Identify which cell holds the provided text, then report its [X, Y] central coordinate. 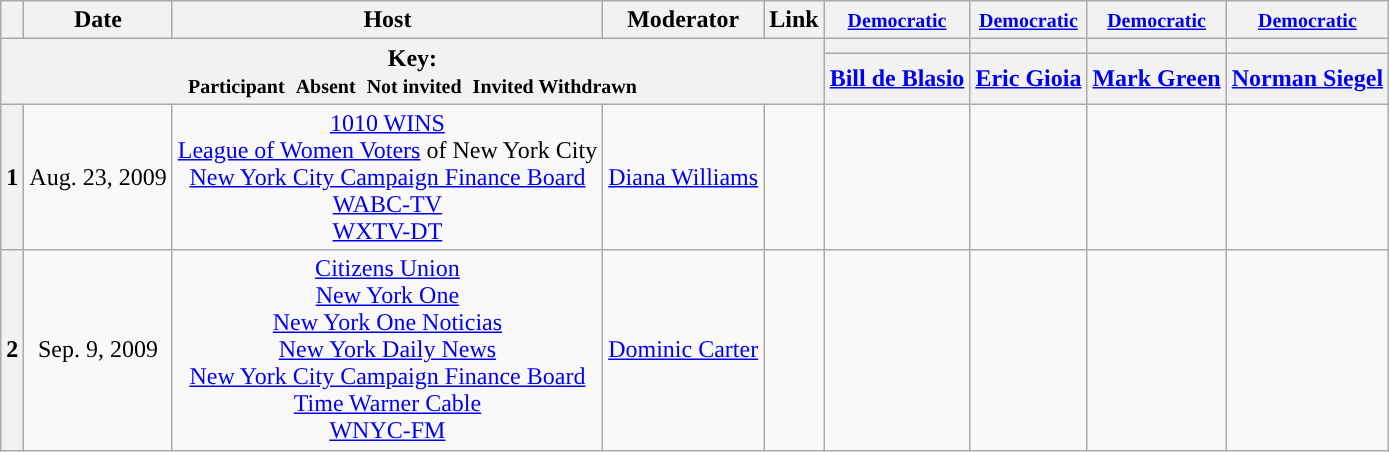
Dominic Carter [684, 350]
Host [387, 20]
Moderator [684, 20]
2 [12, 350]
1 [12, 177]
Bill de Blasio [897, 78]
Eric Gioia [1028, 78]
Link [794, 20]
Mark Green [1156, 78]
Date [98, 20]
Aug. 23, 2009 [98, 177]
Diana Williams [684, 177]
Sep. 9, 2009 [98, 350]
Citizens UnionNew York OneNew York One NoticiasNew York Daily NewsNew York City Campaign Finance BoardTime Warner CableWNYC-FM [387, 350]
Key: Participant Absent Not invited Invited Withdrawn [412, 72]
Norman Siegel [1307, 78]
1010 WINSLeague of Women Voters of New York CityNew York City Campaign Finance BoardWABC-TVWXTV-DT [387, 177]
